Output the [x, y] coordinate of the center of the cell containing the given text.  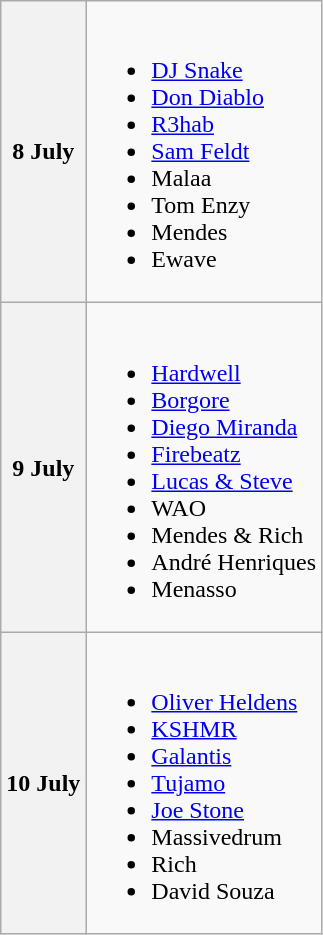
HardwellBorgoreDiego MirandaFirebeatzLucas & SteveWAOMendes & RichAndré HenriquesMenasso [204, 468]
10 July [44, 783]
Oliver HeldensKSHMRGalantisTujamoJoe StoneMassivedrumRichDavid Souza [204, 783]
DJ SnakeDon DiabloR3habSam FeldtMalaaTom EnzyMendesEwave [204, 152]
9 July [44, 468]
8 July [44, 152]
